Scan for the cell matching the given text and deliver its (X, Y) coordinate at center. 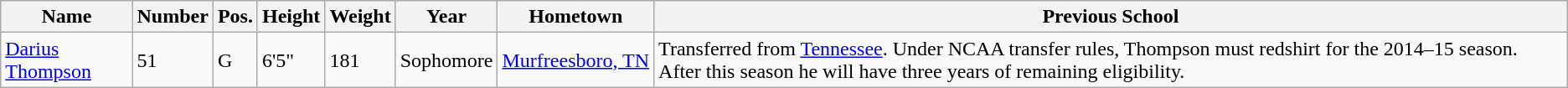
Name (67, 17)
Sophomore (446, 60)
Murfreesboro, TN (576, 60)
Number (173, 17)
G (235, 60)
Weight (360, 17)
Darius Thompson (67, 60)
Previous School (1111, 17)
51 (173, 60)
Hometown (576, 17)
6'5" (291, 60)
Height (291, 17)
181 (360, 60)
Year (446, 17)
Pos. (235, 17)
